Pinpoint the cell where the given text exists, returning its [x, y] midpoint coordinate. 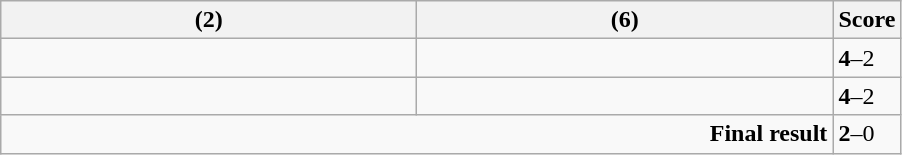
(2) [209, 20]
(6) [625, 20]
2–0 [867, 134]
Score [867, 20]
Final result [417, 134]
